Determine the [x, y] coordinate at the center of the cell enclosing the given text.  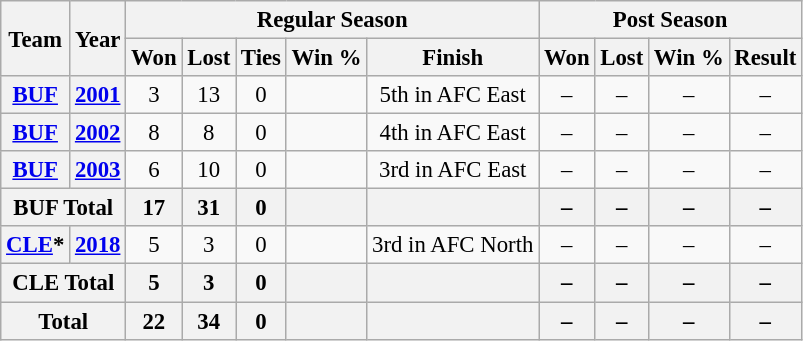
5th in AFC East [453, 95]
17 [154, 208]
3rd in AFC North [453, 245]
Year [98, 38]
CLE Total [64, 283]
34 [209, 321]
2018 [98, 245]
2002 [98, 133]
CLE* [36, 245]
BUF Total [64, 208]
3rd in AFC East [453, 170]
2001 [98, 95]
Result [766, 58]
Regular Season [332, 20]
Total [64, 321]
Post Season [670, 20]
31 [209, 208]
4th in AFC East [453, 133]
Team [36, 38]
10 [209, 170]
2003 [98, 170]
13 [209, 95]
Ties [262, 58]
6 [154, 170]
Finish [453, 58]
22 [154, 321]
